Output the (x, y) coordinate of the center of the cell containing the given text.  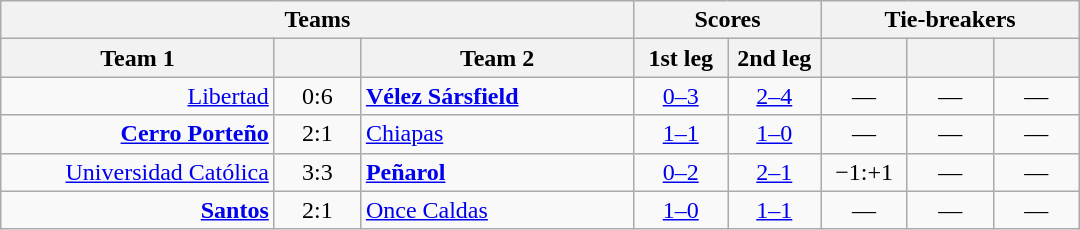
−1:+1 (864, 172)
Scores (728, 20)
0:6 (317, 96)
Teams (318, 20)
2–4 (775, 96)
Libertad (138, 96)
Vélez Sársfield (497, 96)
3:3 (317, 172)
Cerro Porteño (138, 134)
Chiapas (497, 134)
0–2 (681, 172)
2nd leg (775, 58)
Tie-breakers (950, 20)
Once Caldas (497, 210)
Team 1 (138, 58)
0–3 (681, 96)
1st leg (681, 58)
Peñarol (497, 172)
Universidad Católica (138, 172)
Santos (138, 210)
Team 2 (497, 58)
2–1 (775, 172)
